Determine the [x, y] coordinate at the center of the cell enclosing the given text.  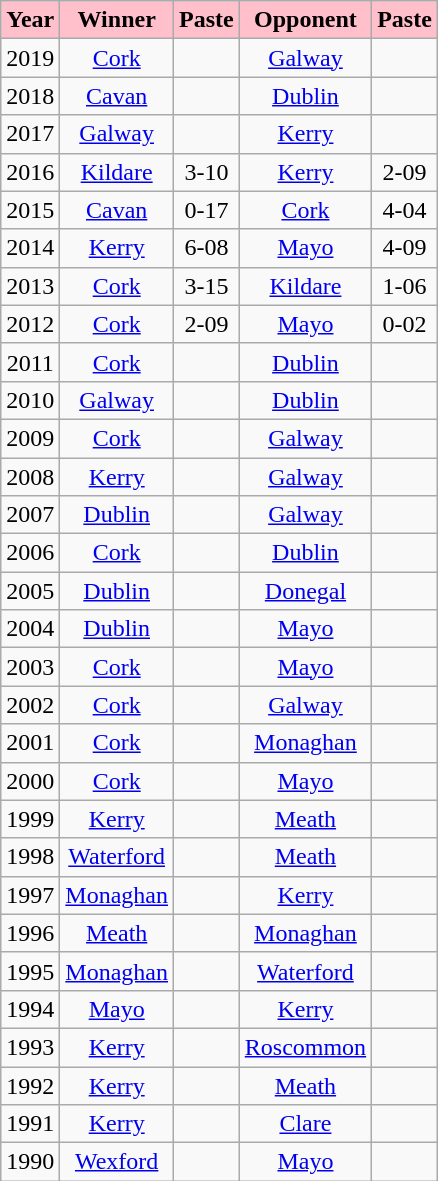
2004 [30, 629]
1999 [30, 819]
1995 [30, 971]
0-02 [405, 324]
1994 [30, 1009]
1997 [30, 895]
1992 [30, 1085]
2018 [30, 96]
2011 [30, 362]
2016 [30, 172]
1998 [30, 857]
2006 [30, 553]
2019 [30, 58]
4-09 [405, 248]
4-04 [405, 210]
2013 [30, 286]
1990 [30, 1162]
1-06 [405, 286]
2009 [30, 438]
2014 [30, 248]
2002 [30, 705]
6-08 [207, 248]
Opponent [305, 20]
2010 [30, 400]
Clare [305, 1124]
3-15 [207, 286]
Wexford [117, 1162]
2008 [30, 477]
2015 [30, 210]
Winner [117, 20]
0-17 [207, 210]
2012 [30, 324]
2007 [30, 515]
Year [30, 20]
1996 [30, 933]
2000 [30, 781]
Roscommon [305, 1047]
Donegal [305, 591]
2001 [30, 743]
3-10 [207, 172]
1993 [30, 1047]
1991 [30, 1124]
2017 [30, 134]
2003 [30, 667]
2005 [30, 591]
